Extract the [X, Y] coordinate from the center of the cell holding the provided text.  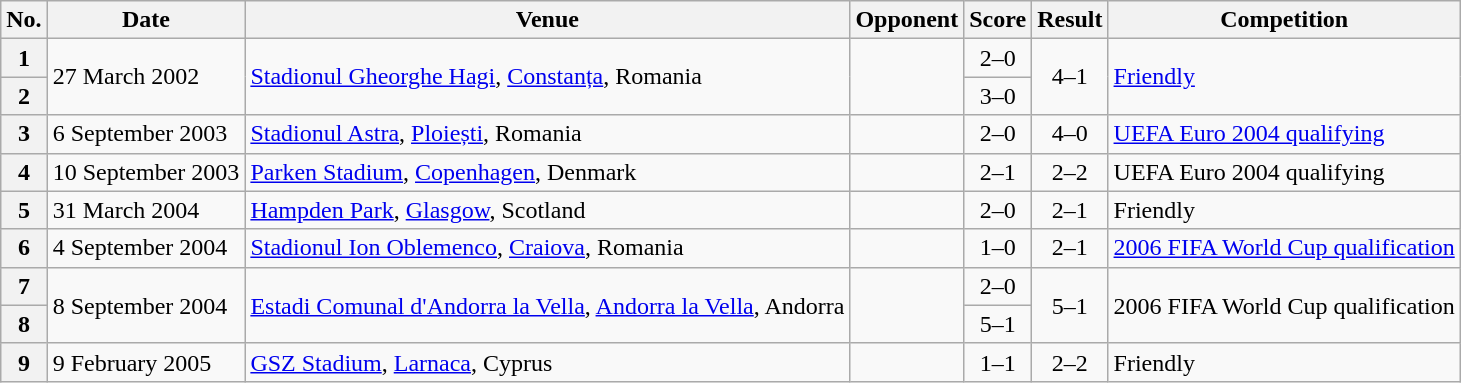
31 March 2004 [146, 210]
9 February 2005 [146, 362]
Competition [1284, 20]
7 [24, 286]
1 [24, 58]
8 September 2004 [146, 305]
1–1 [998, 362]
Estadi Comunal d'Andorra la Vella, Andorra la Vella, Andorra [548, 305]
3–0 [998, 96]
27 March 2002 [146, 77]
Parken Stadium, Copenhagen, Denmark [548, 172]
1–0 [998, 248]
Venue [548, 20]
Stadionul Gheorghe Hagi, Constanța, Romania [548, 77]
6 [24, 248]
Opponent [907, 20]
Date [146, 20]
4 September 2004 [146, 248]
Score [998, 20]
Result [1070, 20]
3 [24, 134]
9 [24, 362]
4–1 [1070, 77]
No. [24, 20]
4–0 [1070, 134]
Stadionul Astra, Ploiești, Romania [548, 134]
8 [24, 324]
GSZ Stadium, Larnaca, Cyprus [548, 362]
10 September 2003 [146, 172]
Hampden Park, Glasgow, Scotland [548, 210]
Stadionul Ion Oblemenco, Craiova, Romania [548, 248]
5 [24, 210]
4 [24, 172]
6 September 2003 [146, 134]
2 [24, 96]
